Determine the [x, y] coordinate at the center of the cell enclosing the given text.  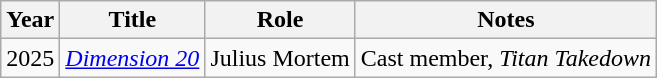
Cast member, Titan Takedown [506, 58]
Dimension 20 [132, 58]
Year [30, 20]
2025 [30, 58]
Title [132, 20]
Julius Mortem [280, 58]
Notes [506, 20]
Role [280, 20]
